Return the (X, Y) coordinate for the center point of the cell that contains the specified text.  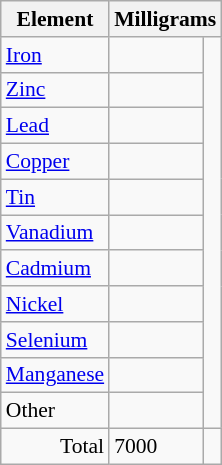
Tin (55, 197)
Element (55, 19)
Other (55, 411)
Nickel (55, 304)
Manganese (55, 375)
Copper (55, 162)
Vanadium (55, 233)
Lead (55, 126)
Selenium (55, 340)
7000 (156, 447)
Cadmium (55, 269)
Total (55, 447)
Milligrams (165, 19)
Zinc (55, 90)
Iron (55, 55)
